Identify which cell holds the provided text, then report its [X, Y] central coordinate. 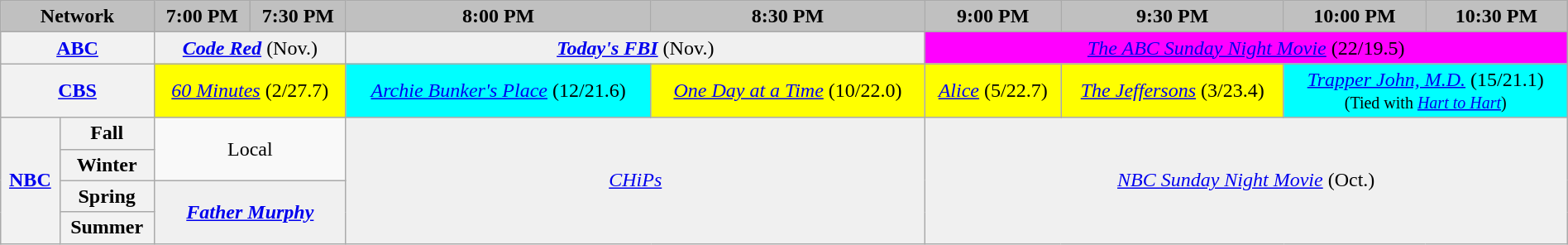
Code Red (Nov.) [250, 48]
7:30 PM [298, 17]
Spring [107, 196]
Local [250, 149]
CBS [78, 91]
Winter [107, 165]
The ABC Sunday Night Movie (22/19.5) [1245, 48]
9:00 PM [992, 17]
Archie Bunker's Place (12/21.6) [498, 91]
The Jeffersons (3/23.4) [1173, 91]
NBC Sunday Night Movie (Oct.) [1245, 180]
8:30 PM [787, 17]
7:00 PM [202, 17]
CHiPs [635, 180]
Network [78, 17]
ABC [78, 48]
10:30 PM [1497, 17]
Alice (5/22.7) [992, 91]
Trapper John, M.D. (15/21.1)(Tied with Hart to Hart) [1426, 91]
9:30 PM [1173, 17]
NBC [30, 180]
Father Murphy [250, 212]
60 Minutes (2/27.7) [250, 91]
10:00 PM [1355, 17]
Summer [107, 228]
8:00 PM [498, 17]
Today's FBI (Nov.) [635, 48]
One Day at a Time (10/22.0) [787, 91]
Fall [107, 133]
